Return [x, y] of the center of cell containing provided text 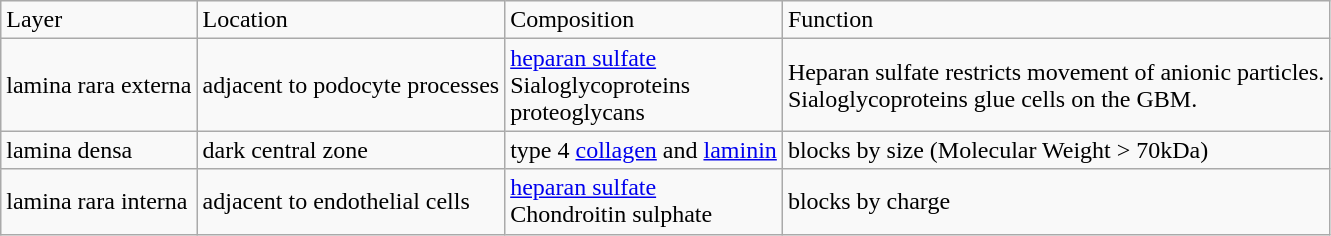
Composition [644, 20]
Layer [99, 20]
adjacent to endothelial cells [351, 202]
Location [351, 20]
lamina rara interna [99, 202]
heparan sulfateSialoglycoproteinsproteoglycans [644, 85]
adjacent to podocyte processes [351, 85]
dark central zone [351, 150]
heparan sulfateChondroitin sulphate [644, 202]
lamina rara externa [99, 85]
lamina densa [99, 150]
Heparan sulfate restricts movement of anionic particles.Sialoglycoproteins glue cells on the GBM. [1056, 85]
type 4 collagen and laminin [644, 150]
blocks by size (Molecular Weight > 70kDa) [1056, 150]
Function [1056, 20]
blocks by charge [1056, 202]
